From the cell containing the given text, extract its center point as (x, y) coordinate. 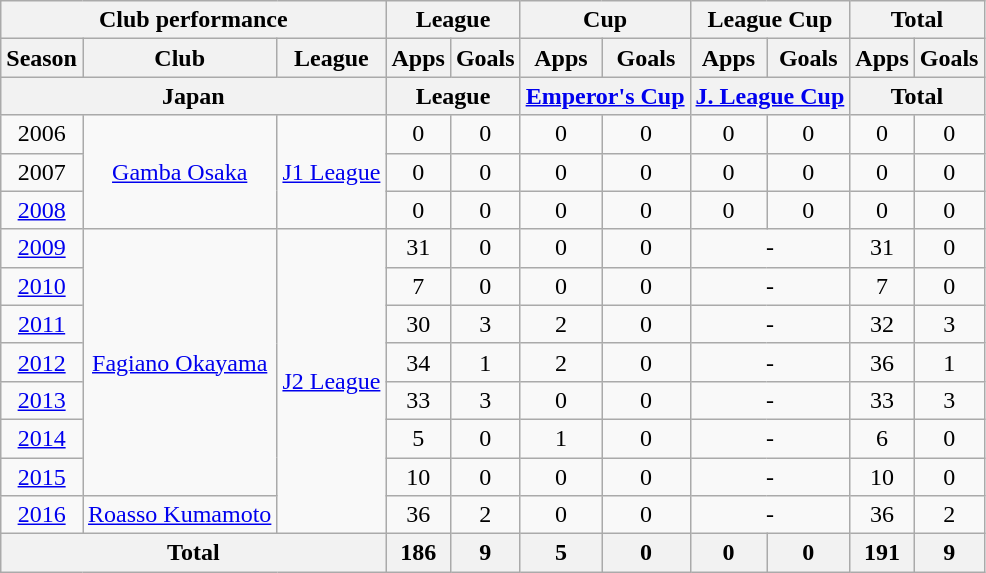
2012 (42, 362)
Club (179, 58)
J. League Cup (770, 96)
2007 (42, 172)
32 (882, 324)
Season (42, 58)
Emperor's Cup (605, 96)
2006 (42, 134)
2008 (42, 210)
Cup (605, 20)
6 (882, 438)
League Cup (770, 20)
34 (418, 362)
2015 (42, 477)
2011 (42, 324)
Gamba Osaka (179, 172)
30 (418, 324)
Japan (194, 96)
2013 (42, 400)
J2 League (332, 381)
2009 (42, 248)
J1 League (332, 172)
186 (418, 553)
Roasso Kumamoto (179, 515)
191 (882, 553)
2016 (42, 515)
2010 (42, 286)
2014 (42, 438)
Fagiano Okayama (179, 362)
Club performance (194, 20)
